Locate the cell with the specified text and output its (x, y) center coordinate. 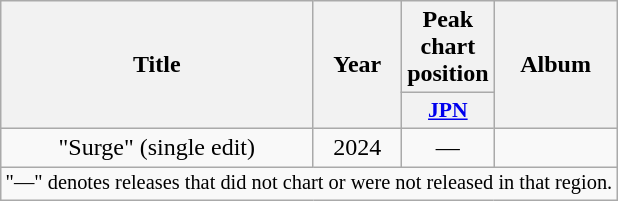
2024 (358, 147)
Title (157, 65)
Peak chart position (448, 47)
Year (358, 65)
Album (556, 65)
JPN (448, 111)
— (448, 147)
"Surge" (single edit) (157, 147)
"—" denotes releases that did not chart or were not released in that region. (309, 183)
